Search for the cell housing the specified text and yield its [X, Y] center coordinate. 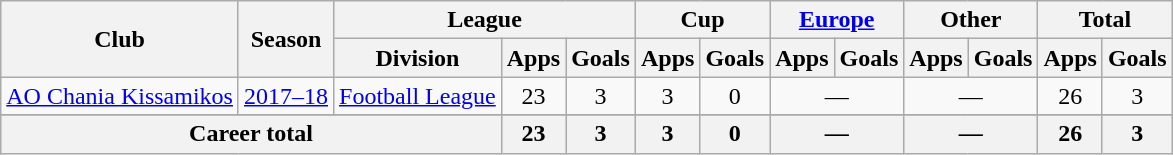
Total [1105, 20]
Football League [418, 96]
Cup [702, 20]
AO Chania Kissamikos [120, 96]
Career total [251, 134]
Division [418, 58]
League [485, 20]
2017–18 [286, 96]
Club [120, 39]
Other [971, 20]
Europe [837, 20]
Season [286, 39]
